Extract the (x, y) coordinate from the center of the cell holding the provided text.  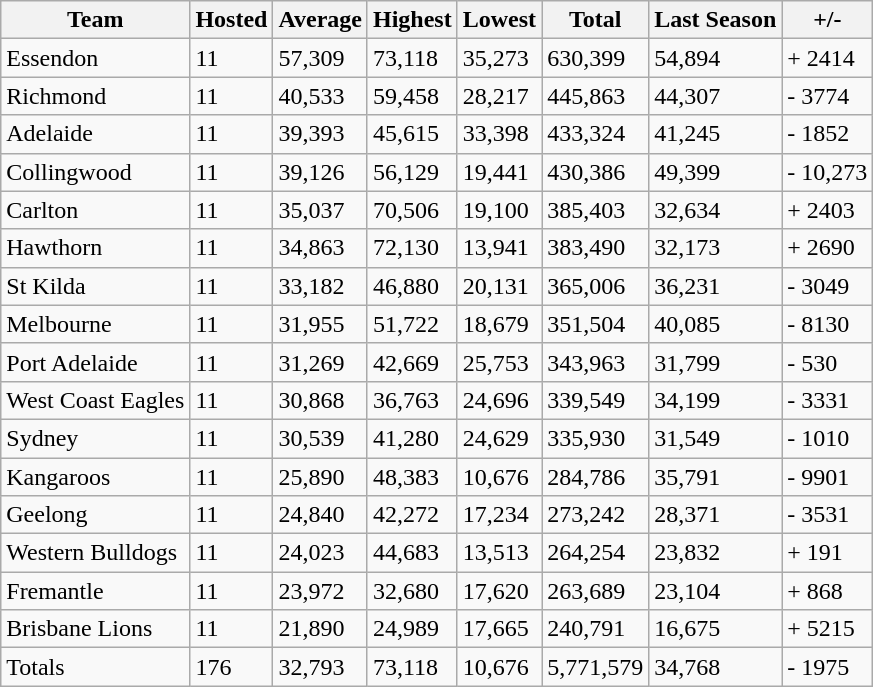
32,173 (716, 248)
Hosted (232, 20)
23,832 (716, 553)
Highest (412, 20)
335,930 (596, 438)
17,665 (499, 629)
Melbourne (96, 324)
Brisbane Lions (96, 629)
- 1852 (828, 134)
13,941 (499, 248)
- 3049 (828, 286)
30,868 (320, 400)
40,533 (320, 96)
273,242 (596, 515)
Port Adelaide (96, 362)
31,549 (716, 438)
- 10,273 (828, 172)
176 (232, 667)
+ 5215 (828, 629)
70,506 (412, 210)
Hawthorn (96, 248)
31,269 (320, 362)
Lowest (499, 20)
+ 868 (828, 591)
Kangaroos (96, 477)
Adelaide (96, 134)
240,791 (596, 629)
54,894 (716, 58)
5,771,579 (596, 667)
Average (320, 20)
+ 191 (828, 553)
Collingwood (96, 172)
+/- (828, 20)
19,100 (499, 210)
339,549 (596, 400)
343,963 (596, 362)
34,768 (716, 667)
56,129 (412, 172)
34,863 (320, 248)
Richmond (96, 96)
31,799 (716, 362)
25,753 (499, 362)
72,130 (412, 248)
48,383 (412, 477)
31,955 (320, 324)
35,037 (320, 210)
Total (596, 20)
33,398 (499, 134)
430,386 (596, 172)
Team (96, 20)
41,280 (412, 438)
57,309 (320, 58)
39,126 (320, 172)
- 9901 (828, 477)
- 1010 (828, 438)
41,245 (716, 134)
28,217 (499, 96)
24,023 (320, 553)
46,880 (412, 286)
16,675 (716, 629)
30,539 (320, 438)
23,104 (716, 591)
42,669 (412, 362)
383,490 (596, 248)
351,504 (596, 324)
Fremantle (96, 591)
25,890 (320, 477)
17,620 (499, 591)
44,683 (412, 553)
St Kilda (96, 286)
39,393 (320, 134)
35,791 (716, 477)
49,399 (716, 172)
+ 2403 (828, 210)
- 530 (828, 362)
433,324 (596, 134)
- 8130 (828, 324)
42,272 (412, 515)
33,182 (320, 286)
24,696 (499, 400)
32,793 (320, 667)
23,972 (320, 591)
59,458 (412, 96)
28,371 (716, 515)
284,786 (596, 477)
36,763 (412, 400)
- 1975 (828, 667)
+ 2414 (828, 58)
19,441 (499, 172)
Sydney (96, 438)
- 3331 (828, 400)
45,615 (412, 134)
32,680 (412, 591)
445,863 (596, 96)
264,254 (596, 553)
630,399 (596, 58)
17,234 (499, 515)
Essendon (96, 58)
- 3774 (828, 96)
365,006 (596, 286)
Last Season (716, 20)
Totals (96, 667)
- 3531 (828, 515)
263,689 (596, 591)
24,840 (320, 515)
13,513 (499, 553)
+ 2690 (828, 248)
34,199 (716, 400)
Western Bulldogs (96, 553)
24,629 (499, 438)
40,085 (716, 324)
20,131 (499, 286)
21,890 (320, 629)
35,273 (499, 58)
51,722 (412, 324)
32,634 (716, 210)
44,307 (716, 96)
Geelong (96, 515)
Carlton (96, 210)
24,989 (412, 629)
36,231 (716, 286)
18,679 (499, 324)
385,403 (596, 210)
West Coast Eagles (96, 400)
